Pinpoint the cell where the given text exists, returning its (X, Y) midpoint coordinate. 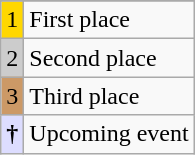
Upcoming event (109, 134)
First place (109, 20)
3 (12, 96)
Second place (109, 58)
Third place (109, 96)
1 (12, 20)
2 (12, 58)
† (12, 134)
